Return [x, y] of the center of cell containing provided text 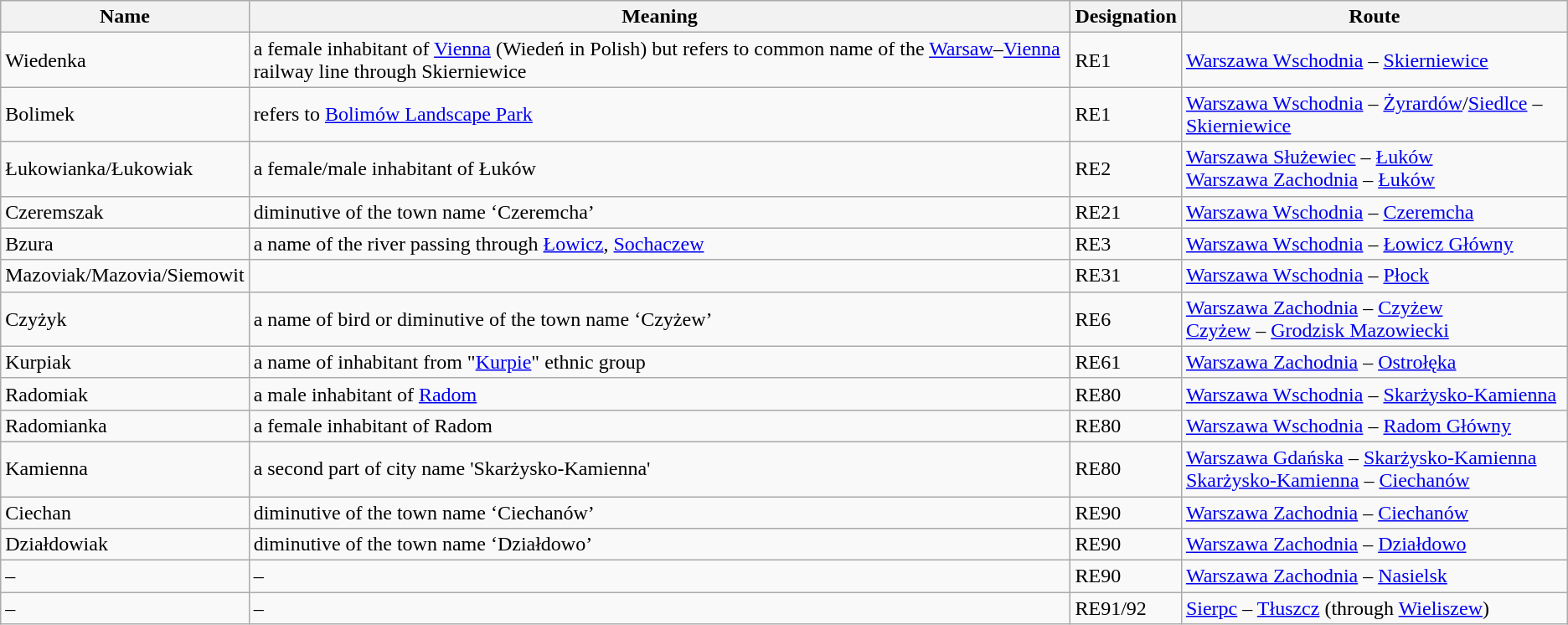
Kurpiak [125, 362]
Bzura [125, 244]
diminutive of the town name ‘Działdowo’ [660, 545]
Warszawa Zachodnia – Nasielsk [1374, 576]
a female/male inhabitant of Łuków [660, 169]
Czyżyk [125, 318]
Kamienna [125, 469]
RE21 [1126, 212]
refers to Bolimów Landscape Park [660, 114]
a name of bird or diminutive of the town name ‘Czyżew’ [660, 318]
Meaning [660, 17]
Warszawa Wschodnia – Skierniewice [1374, 60]
a female inhabitant of Vienna (Wiedeń in Polish) but refers to common name of the Warsaw–Vienna railway line through Skierniewice [660, 60]
Ciechan [125, 512]
Warszawa Wschodnia – Radom Główny [1374, 426]
Warszawa Zachodnia – Ostrołęka [1374, 362]
a second part of city name 'Skarżysko-Kamienna' [660, 469]
Sierpc – Tłuszcz (through Wieliszew) [1374, 608]
RE31 [1126, 276]
a name of the river passing through Łowicz, Sochaczew [660, 244]
a name of inhabitant from "Kurpie" ethnic group [660, 362]
Radomianka [125, 426]
Designation [1126, 17]
Działdowiak [125, 545]
RE6 [1126, 318]
RE2 [1126, 169]
Łukowianka/Łukowiak [125, 169]
a male inhabitant of Radom [660, 394]
Wiedenka [125, 60]
Warszawa Zachodnia – Działdowo [1374, 545]
Warszawa Zachodnia – CzyżewCzyżew – Grodzisk Mazowiecki [1374, 318]
Warszawa Wschodnia – Łowicz Główny [1374, 244]
Mazoviak/Mazovia/Siemowit [125, 276]
Warszawa Wschodnia – Czeremcha [1374, 212]
Czeremszak [125, 212]
Warszawa Wschodnia – Płock [1374, 276]
Bolimek [125, 114]
Warszawa Służewiec – ŁukówWarszawa Zachodnia – Łuków [1374, 169]
RE91/92 [1126, 608]
diminutive of the town name ‘Czeremcha’ [660, 212]
RE3 [1126, 244]
Route [1374, 17]
Name [125, 17]
Warszawa Gdańska – Skarżysko-KamiennaSkarżysko-Kamienna – Ciechanów [1374, 469]
Warszawa Zachodnia – Ciechanów [1374, 512]
Warszawa Wschodnia – Skarżysko-Kamienna [1374, 394]
Warszawa Wschodnia – Żyrardów/Siedlce – Skierniewice [1374, 114]
diminutive of the town name ‘Ciechanów’ [660, 512]
a female inhabitant of Radom [660, 426]
Radomiak [125, 394]
RE61 [1126, 362]
